Pinpoint the cell where the given text exists, returning its (x, y) midpoint coordinate. 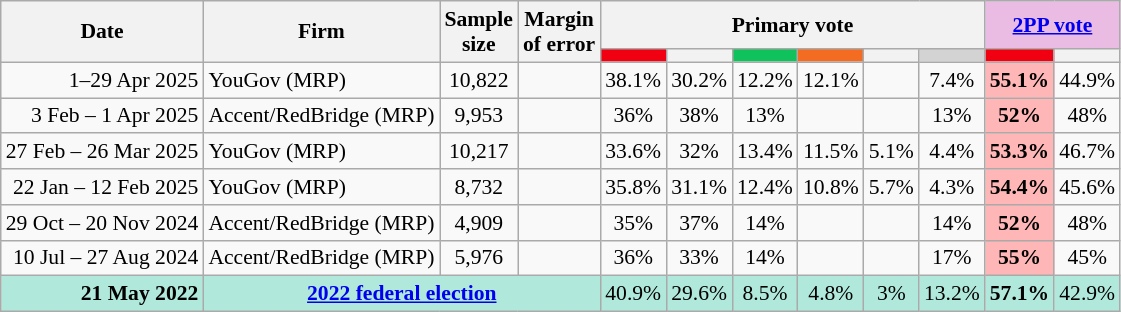
45.6% (1087, 187)
8.5% (765, 294)
10,822 (479, 80)
44.9% (1087, 80)
Primary vote (792, 25)
3% (892, 294)
54.4% (1020, 187)
31.1% (699, 187)
4.4% (952, 152)
29 Oct – 20 Nov 2024 (102, 223)
Date (102, 32)
12.4% (765, 187)
2022 federal election (402, 294)
10,217 (479, 152)
37% (699, 223)
12.2% (765, 80)
46.7% (1087, 152)
4,909 (479, 223)
38.1% (633, 80)
4.3% (952, 187)
57.1% (1020, 294)
42.9% (1087, 294)
Marginof error (559, 32)
1–29 Apr 2025 (102, 80)
10.8% (831, 187)
Firm (321, 32)
55.1% (1020, 80)
4.8% (831, 294)
2PP vote (1052, 25)
55% (1020, 258)
38% (699, 116)
32% (699, 152)
13.4% (765, 152)
13.2% (952, 294)
35.8% (633, 187)
5.1% (892, 152)
11.5% (831, 152)
8,732 (479, 187)
21 May 2022 (102, 294)
35% (633, 223)
27 Feb – 26 Mar 2025 (102, 152)
17% (952, 258)
33.6% (633, 152)
45% (1087, 258)
40.9% (633, 294)
30.2% (699, 80)
9,953 (479, 116)
53.3% (1020, 152)
5.7% (892, 187)
33% (699, 258)
5,976 (479, 258)
10 Jul – 27 Aug 2024 (102, 258)
22 Jan – 12 Feb 2025 (102, 187)
7.4% (952, 80)
12.1% (831, 80)
Samplesize (479, 32)
29.6% (699, 294)
3 Feb – 1 Apr 2025 (102, 116)
